From the cell containing the given text, extract its center point as (X, Y) coordinate. 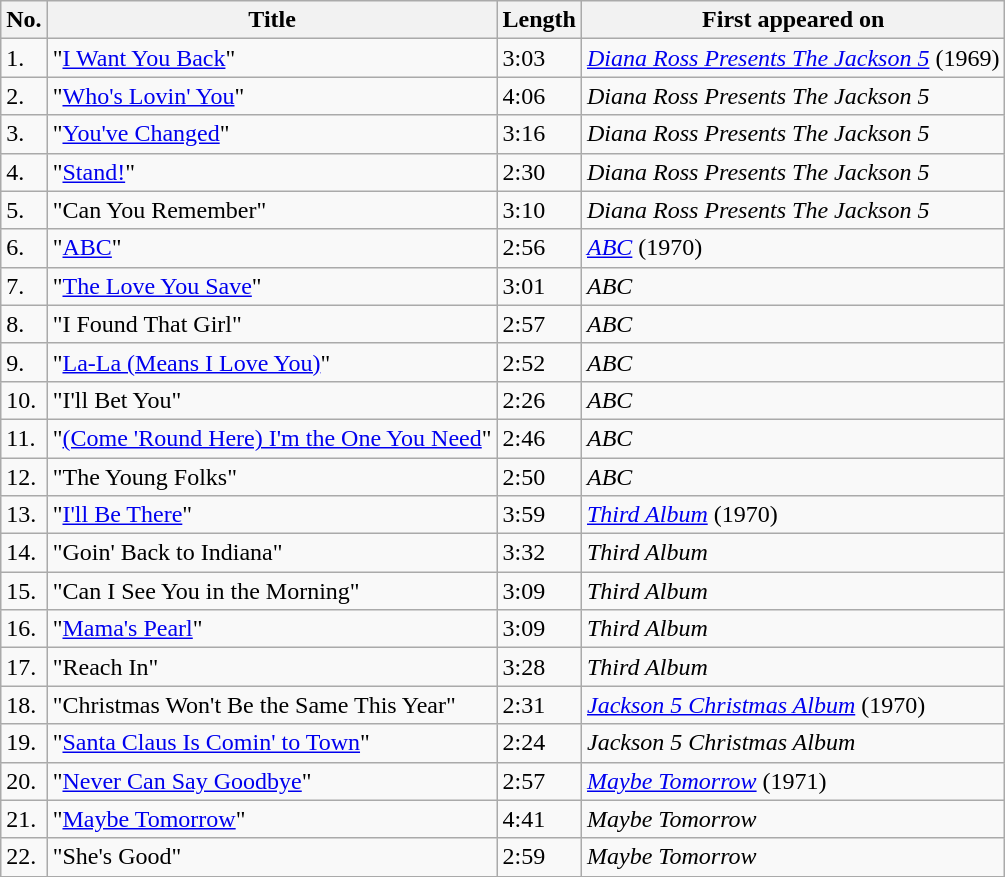
"Goin' Back to Indiana" (272, 553)
"Never Can Say Goodbye" (272, 781)
7. (24, 286)
First appeared on (792, 20)
20. (24, 781)
"I'll Be There" (272, 515)
"Who's Lovin' You" (272, 96)
"La-La (Means I Love You)" (272, 362)
19. (24, 743)
"(Come 'Round Here) I'm the One You Need" (272, 438)
Third Album (1970) (792, 515)
14. (24, 553)
Diana Ross Presents The Jackson 5 (1969) (792, 58)
18. (24, 705)
22. (24, 857)
15. (24, 591)
9. (24, 362)
Jackson 5 Christmas Album (792, 743)
No. (24, 20)
Maybe Tomorrow (1971) (792, 781)
2:59 (539, 857)
"You've Changed" (272, 134)
"ABC" (272, 248)
"The Young Folks" (272, 477)
2. (24, 96)
1. (24, 58)
4:06 (539, 96)
"Can You Remember" (272, 210)
3:16 (539, 134)
2:50 (539, 477)
3:03 (539, 58)
"Maybe Tomorrow" (272, 819)
6. (24, 248)
4. (24, 172)
2:26 (539, 400)
"Stand!" (272, 172)
"I Found That Girl" (272, 324)
2:46 (539, 438)
3:01 (539, 286)
"Can I See You in the Morning" (272, 591)
2:24 (539, 743)
"She's Good" (272, 857)
2:30 (539, 172)
2:52 (539, 362)
21. (24, 819)
3. (24, 134)
"Santa Claus Is Comin' to Town" (272, 743)
"I'll Bet You" (272, 400)
"Reach In" (272, 667)
"Mama's Pearl" (272, 629)
2:31 (539, 705)
"Christmas Won't Be the Same This Year" (272, 705)
12. (24, 477)
ABC (1970) (792, 248)
4:41 (539, 819)
2:56 (539, 248)
3:59 (539, 515)
11. (24, 438)
"The Love You Save" (272, 286)
16. (24, 629)
3:28 (539, 667)
Length (539, 20)
Jackson 5 Christmas Album (1970) (792, 705)
"I Want You Back" (272, 58)
8. (24, 324)
3:32 (539, 553)
Title (272, 20)
10. (24, 400)
13. (24, 515)
3:10 (539, 210)
17. (24, 667)
5. (24, 210)
